Provide the [x, y] coordinate of the cell's center where the given text is located.  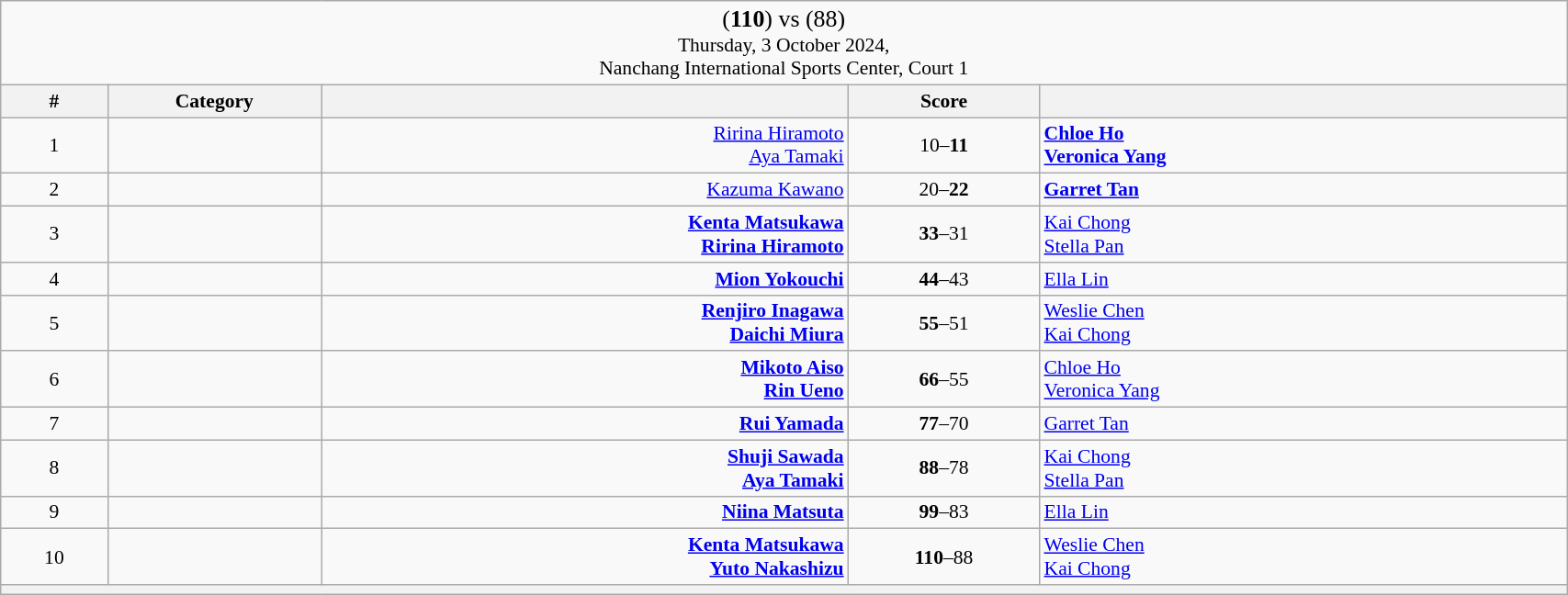
Kenta Matsukawa Yuto Nakashizu [585, 556]
7 [54, 424]
88–78 [944, 468]
20–22 [944, 190]
# [54, 101]
66–55 [944, 380]
Kenta Matsukawa Ririna Hiramoto [585, 235]
Rui Yamada [585, 424]
(110) vs (88) Thursday, 3 October 2024, Nanchang International Sports Center, Court 1 [784, 42]
1 [54, 145]
44–43 [944, 279]
10–11 [944, 145]
4 [54, 279]
Category [215, 101]
8 [54, 468]
5 [54, 323]
Mikoto Aiso Rin Ueno [585, 380]
3 [54, 235]
99–83 [944, 512]
33–31 [944, 235]
2 [54, 190]
110–88 [944, 556]
6 [54, 380]
Shuji Sawada Aya Tamaki [585, 468]
55–51 [944, 323]
9 [54, 512]
Mion Yokouchi [585, 279]
77–70 [944, 424]
10 [54, 556]
Kazuma Kawano [585, 190]
Renjiro Inagawa Daichi Miura [585, 323]
Niina Matsuta [585, 512]
Ririna Hiramoto Aya Tamaki [585, 145]
Score [944, 101]
